Return (x, y) of the center of cell containing provided text 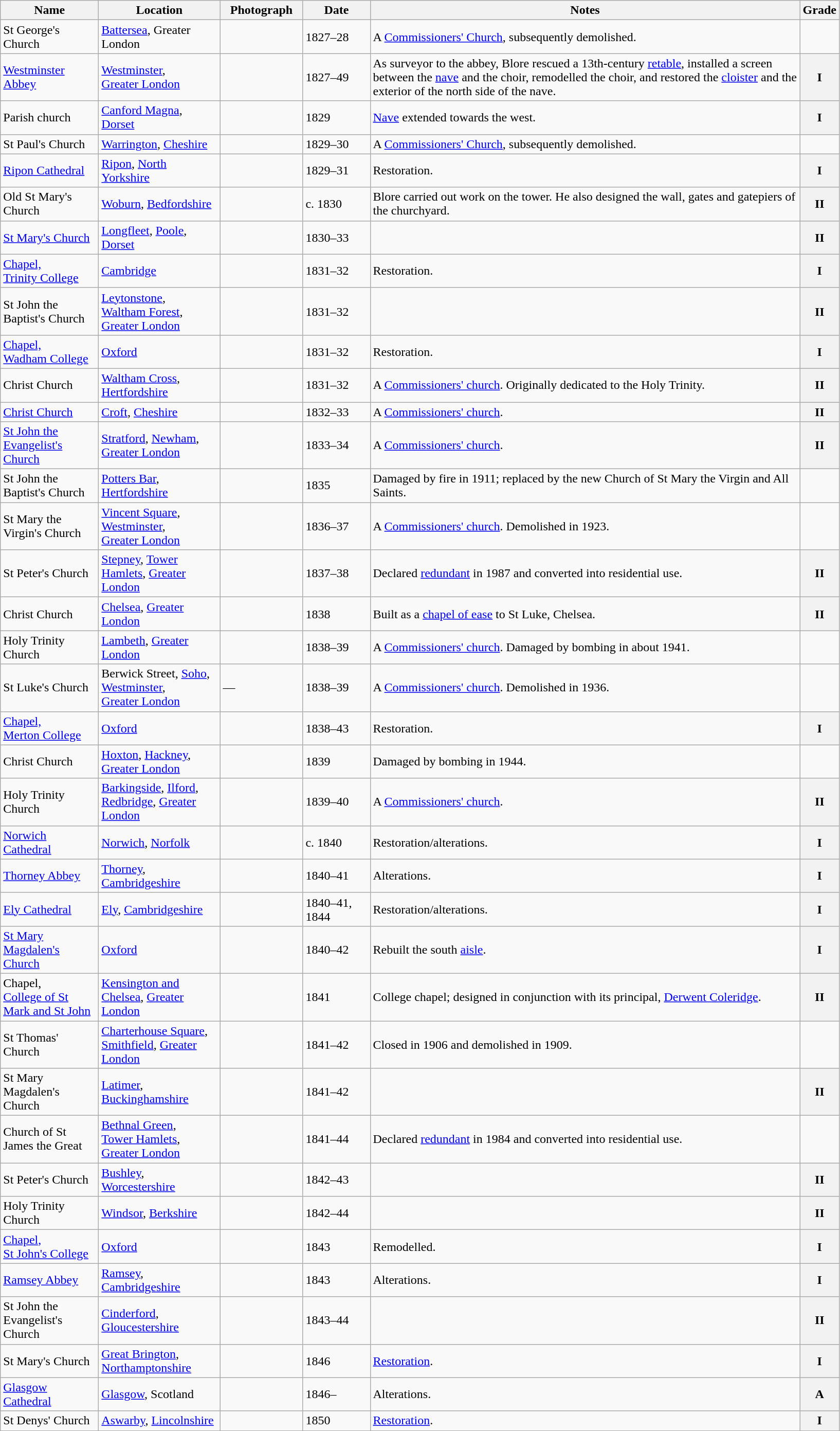
1827–49 (336, 77)
Ramsey, Cambridgeshire (159, 1280)
A Commissioners' church. Demolished in 1923. (585, 526)
Ripon Cathedral (49, 171)
1840–41,1844 (336, 909)
St Mary the Virgin's Church (49, 526)
Cambridge (159, 271)
1833–34 (336, 445)
Remodelled. (585, 1247)
c. 1830 (336, 204)
A (819, 1394)
1827–28 (336, 37)
Thorney, Cambridgeshire (159, 875)
1839 (336, 761)
1829–31 (336, 171)
Vincent Square, Westminster,Greater London (159, 526)
St Thomas' Church (49, 1044)
Declared redundant in 1984 and converted into residential use. (585, 1139)
St Denys' Church (49, 1421)
Notes (585, 10)
St Paul's Church (49, 144)
Cinderford, Gloucestershire (159, 1320)
Latimer, Buckinghamshire (159, 1092)
Potters Bar, Hertfordshire (159, 486)
Woburn, Bedfordshire (159, 204)
Leytonstone,Waltham Forest,Greater London (159, 311)
1846– (336, 1394)
A Commissioners' church. Demolished in 1936. (585, 688)
1830–33 (336, 238)
Old St Mary's Church (49, 204)
1835 (336, 486)
1836–37 (336, 526)
Warrington, Cheshire (159, 144)
Church of St James the Great (49, 1139)
Ripon, North Yorkshire (159, 171)
1837–38 (336, 574)
1829 (336, 117)
Closed in 1906 and demolished in 1909. (585, 1044)
1838 (336, 614)
Chelsea, Greater London (159, 614)
1829–30 (336, 144)
Norwich Cathedral (49, 843)
Chapel,College of St Mark and St John (49, 997)
Lambeth, Greater London (159, 647)
St Luke's Church (49, 688)
c. 1840 (336, 843)
Hoxton, Hackney,Greater London (159, 761)
Ramsey Abbey (49, 1280)
A Commissioners' church. Damaged by bombing in about 1941. (585, 647)
1838–43 (336, 728)
Waltham Cross, Hertfordshire (159, 385)
Canford Magna, Dorset (159, 117)
Windsor, Berkshire (159, 1213)
Barkingside, Ilford, Redbridge, Greater London (159, 802)
— (261, 688)
A Commissioners' church. Originally dedicated to the Holy Trinity. (585, 385)
Chapel,Wadham College (49, 352)
Westminster Abbey (49, 77)
1842–43 (336, 1180)
Ely, Cambridgeshire (159, 909)
Berwick Street, Soho, Westminster,Greater London (159, 688)
Westminster,Greater London (159, 77)
Declared redundant in 1987 and converted into residential use. (585, 574)
Damaged by bombing in 1944. (585, 761)
1850 (336, 1421)
1841 (336, 997)
Parish church (49, 117)
1832–33 (336, 412)
Bethnal Green,Tower Hamlets,Greater London (159, 1139)
Longfleet, Poole, Dorset (159, 238)
1840–42 (336, 950)
Photograph (261, 10)
Chapel,Trinity College (49, 271)
1842–44 (336, 1213)
Battersea, Greater London (159, 37)
1843–44 (336, 1320)
Damaged by fire in 1911; replaced by the new Church of St Mary the Virgin and All Saints. (585, 486)
1841–44 (336, 1139)
Norwich, Norfolk (159, 843)
Ely Cathedral (49, 909)
Blore carried out work on the tower. He also designed the wall, gates and gatepiers of the churchyard. (585, 204)
Bushley, Worcestershire (159, 1180)
Chapel,Merton College (49, 728)
Glasgow Cathedral (49, 1394)
St George's Church (49, 37)
Grade (819, 10)
Stratford, Newham, Greater London (159, 445)
Croft, Cheshire (159, 412)
Kensington and Chelsea, Greater London (159, 997)
Date (336, 10)
Glasgow, Scotland (159, 1394)
Great Brington, Northamptonshire (159, 1361)
1846 (336, 1361)
Charterhouse Square, Smithfield, Greater London (159, 1044)
1839–40 (336, 802)
Built as a chapel of ease to St Luke, Chelsea. (585, 614)
Chapel,St John's College (49, 1247)
Rebuilt the south aisle. (585, 950)
Stepney, Tower Hamlets, Greater London (159, 574)
Thorney Abbey (49, 875)
Aswarby, Lincolnshire (159, 1421)
College chapel; designed in conjunction with its principal, Derwent Coleridge. (585, 997)
Location (159, 10)
1840–41 (336, 875)
Nave extended towards the west. (585, 117)
Name (49, 10)
